Locate the cell with the specified text and output its [X, Y] center coordinate. 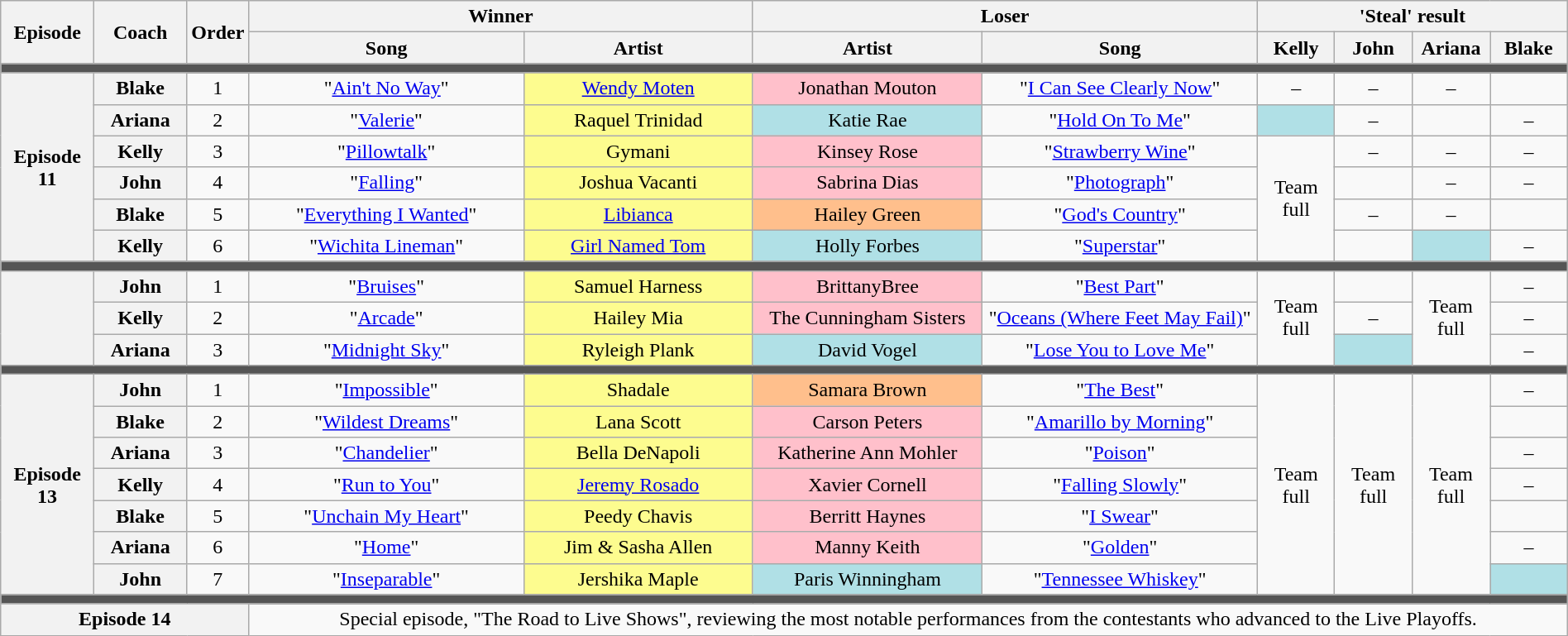
"Hold On To Me" [1120, 120]
"Photograph" [1120, 183]
Jeremy Rosado [638, 485]
Raquel Trinidad [638, 120]
Samuel Harness [638, 286]
"Golden" [1120, 548]
"Everything I Wanted" [387, 214]
Episode 11 [48, 167]
Jershika Maple [638, 579]
"Ain't No Way" [387, 88]
"Run to You" [387, 485]
David Vogel [868, 350]
"Poison" [1120, 453]
"Falling" [387, 183]
"Lose You to Love Me" [1120, 350]
Bella DeNapoli [638, 453]
"Falling Slowly" [1120, 485]
"I Swear" [1120, 516]
Jim & Sasha Allen [638, 548]
Wendy Moten [638, 88]
Episode 14 [125, 619]
"Arcade" [387, 318]
"Wildest Dreams" [387, 422]
BrittanyBree [868, 286]
Girl Named Tom [638, 246]
Katherine Ann Mohler [868, 453]
"The Best" [1120, 390]
Paris Winningham [868, 579]
"Amarillo by Morning" [1120, 422]
Gymani [638, 151]
Katie Rae [868, 120]
"God's Country" [1120, 214]
'Steal' result [1413, 17]
"Chandelier" [387, 453]
Coach [140, 32]
Lana Scott [638, 422]
Special episode, "The Road to Live Shows", reviewing the most notable performances from the contestants who advanced to the Live Playoffs. [908, 619]
Carson Peters [868, 422]
Samara Brown [868, 390]
Order [218, 32]
"Oceans (Where Feet May Fail)" [1120, 318]
Holly Forbes [868, 246]
"Home" [387, 548]
Sabrina Dias [868, 183]
Episode [48, 32]
"I Can See Clearly Now" [1120, 88]
"Superstar" [1120, 246]
"Impossible" [387, 390]
Manny Keith [868, 548]
Episode 13 [48, 485]
"Bruises" [387, 286]
Shadale [638, 390]
"Inseparable" [387, 579]
"Wichita Lineman" [387, 246]
7 [218, 579]
Peedy Chavis [638, 516]
Libianca [638, 214]
Hailey Green [868, 214]
"Valerie" [387, 120]
"Midnight Sky" [387, 350]
Winner [501, 17]
Berritt Haynes [868, 516]
Hailey Mia [638, 318]
Ryleigh Plank [638, 350]
Xavier Cornell [868, 485]
"Tennessee Whiskey" [1120, 579]
"Strawberry Wine" [1120, 151]
"Pillowtalk" [387, 151]
Jonathan Mouton [868, 88]
"Unchain My Heart" [387, 516]
Joshua Vacanti [638, 183]
The Cunningham Sisters [868, 318]
Kinsey Rose [868, 151]
Loser [1005, 17]
"Best Part" [1120, 286]
